From the cell containing the given text, extract its center point as [x, y] coordinate. 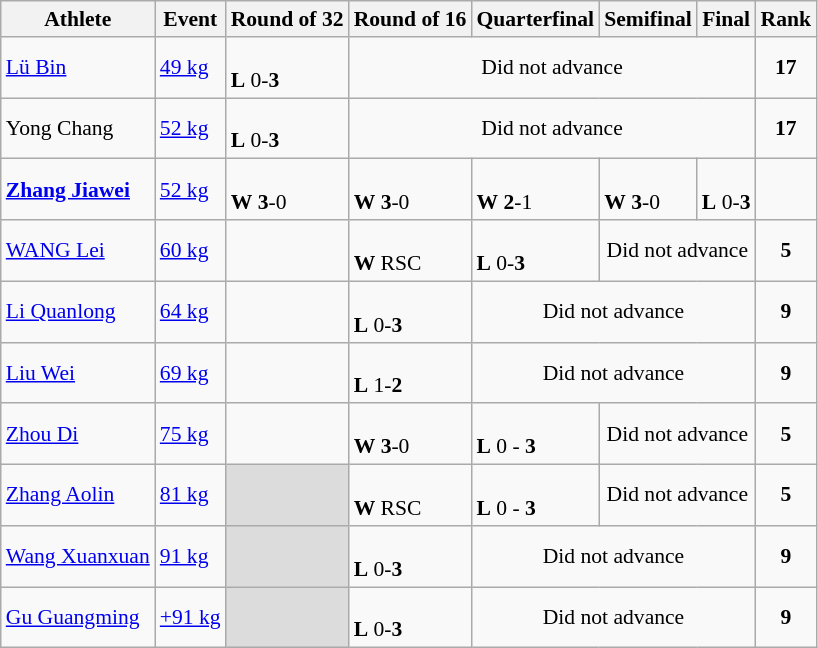
81 kg [190, 496]
Liu Wei [78, 372]
Event [190, 19]
Athlete [78, 19]
60 kg [190, 250]
49 kg [190, 68]
Zhang Jiawei [78, 190]
Zhou Di [78, 434]
64 kg [190, 312]
91 kg [190, 556]
Round of 16 [410, 19]
Wang Xuanxuan [78, 556]
Rank [786, 19]
Quarterfinal [535, 19]
+91 kg [190, 618]
Zhang Aolin [78, 496]
75 kg [190, 434]
Round of 32 [288, 19]
Yong Chang [78, 128]
Li Quanlong [78, 312]
L 1-2 [410, 372]
Gu Guangming [78, 618]
Final [726, 19]
69 kg [190, 372]
Lü Bin [78, 68]
WANG Lei [78, 250]
W 2-1 [535, 190]
Semifinal [648, 19]
